Search for the cell housing the specified text and yield its [X, Y] center coordinate. 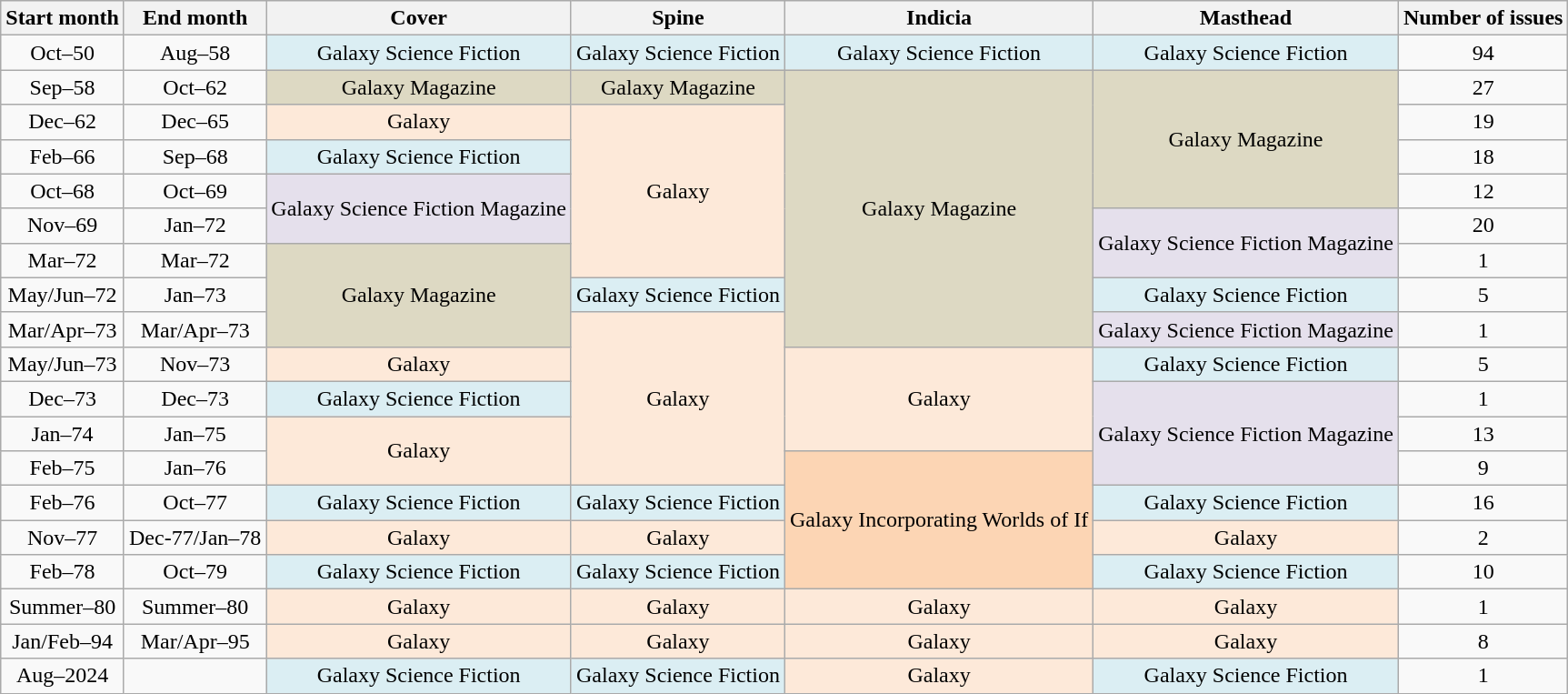
Oct–50 [63, 53]
16 [1483, 503]
Sep–58 [63, 87]
Jan–73 [195, 295]
10 [1483, 572]
Aug–2024 [63, 676]
Number of issues [1483, 18]
Spine [678, 18]
Feb–76 [63, 503]
Jan–76 [195, 468]
Jan–75 [195, 434]
18 [1483, 156]
Aug–58 [195, 53]
27 [1483, 87]
May/Jun–73 [63, 364]
May/Jun–72 [63, 295]
Jan–74 [63, 434]
94 [1483, 53]
Sep–68 [195, 156]
Feb–78 [63, 572]
Cover [419, 18]
12 [1483, 191]
Start month [63, 18]
Feb–66 [63, 156]
Nov–77 [63, 538]
20 [1483, 226]
Jan/Feb–94 [63, 641]
Oct–69 [195, 191]
Dec-77/Jan–78 [195, 538]
13 [1483, 434]
Jan–72 [195, 226]
Oct–62 [195, 87]
End month [195, 18]
Oct–68 [63, 191]
Oct–79 [195, 572]
Galaxy Incorporating Worlds of If [938, 520]
Feb–75 [63, 468]
Dec–62 [63, 122]
Masthead [1246, 18]
Nov–73 [195, 364]
Indicia [938, 18]
19 [1483, 122]
2 [1483, 538]
Mar/Apr–95 [195, 641]
Oct–77 [195, 503]
Dec–65 [195, 122]
9 [1483, 468]
8 [1483, 641]
Nov–69 [63, 226]
